From the cell containing the given text, extract its center point as [X, Y] coordinate. 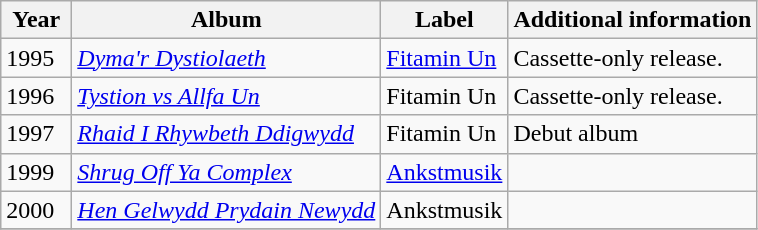
Year [36, 20]
1996 [36, 96]
Shrug Off Ya Complex [226, 172]
2000 [36, 210]
1999 [36, 172]
Label [444, 20]
Debut album [632, 134]
Album [226, 20]
Tystion vs Allfa Un [226, 96]
Additional information [632, 20]
1995 [36, 58]
Dyma'r Dystiolaeth [226, 58]
Hen Gelwydd Prydain Newydd [226, 210]
Rhaid I Rhywbeth Ddigwydd [226, 134]
1997 [36, 134]
